From the cell containing the given text, extract its center point as [X, Y] coordinate. 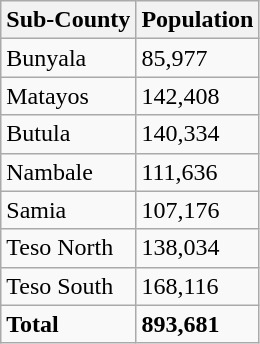
85,977 [198, 58]
Bunyala [68, 58]
138,034 [198, 248]
Butula [68, 134]
168,116 [198, 286]
142,408 [198, 96]
893,681 [198, 324]
Teso North [68, 248]
Total [68, 324]
140,334 [198, 134]
Nambale [68, 172]
Sub-County [68, 20]
111,636 [198, 172]
Samia [68, 210]
Population [198, 20]
107,176 [198, 210]
Matayos [68, 96]
Teso South [68, 286]
